Find where the given text appears and provide that cell's center as [X, Y] coordinate. 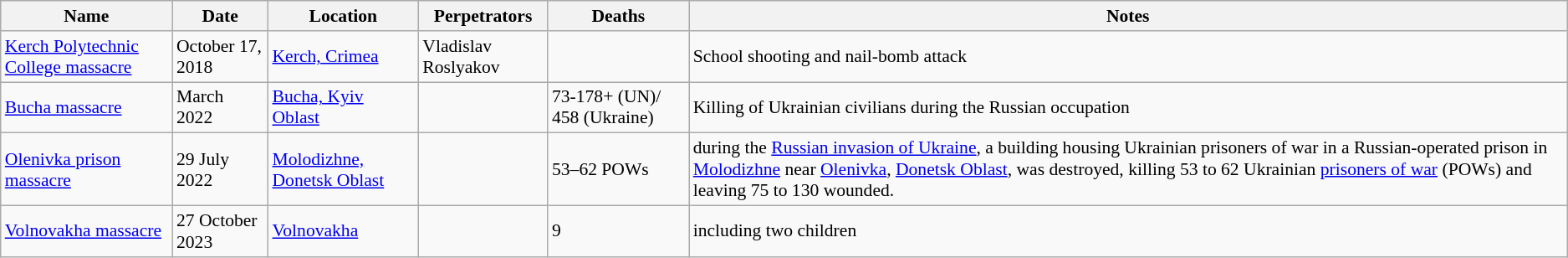
Date [221, 16]
Volnovakha massacre [87, 231]
Notes [1128, 16]
53–62 POWs [619, 169]
Name [87, 16]
Bucha, Kyiv Oblast [343, 107]
29 July 2022 [221, 169]
Kerch Polytechnic College massacre [87, 57]
School shooting and nail-bomb attack [1128, 57]
October 17, 2018 [221, 57]
Vladislav Roslyakov [483, 57]
Kerch, Crimea [343, 57]
March 2022 [221, 107]
Olenivka prison massacre [87, 169]
Bucha massacre [87, 107]
9 [619, 231]
Deaths [619, 16]
Volnovakha [343, 231]
Location [343, 16]
73-178+ (UN)/ 458 (Ukraine) [619, 107]
27 October 2023 [221, 231]
Perpetrators [483, 16]
Killing of Ukrainian civilians during the Russian occupation [1128, 107]
including two children [1128, 231]
Molodizhne, Donetsk Oblast [343, 169]
